Identify which cell holds the provided text, then report its (X, Y) central coordinate. 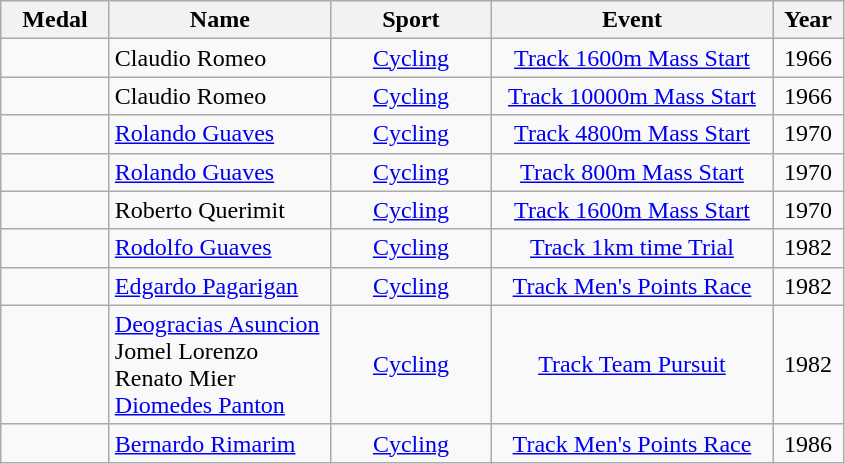
Track 800m Mass Start (632, 172)
Medal (56, 20)
Event (632, 20)
Rodolfo Guaves (220, 248)
Track Team Pursuit (632, 364)
1986 (808, 443)
Roberto Querimit (220, 210)
Name (220, 20)
Year (808, 20)
Edgardo Pagarigan (220, 286)
Track 10000m Mass Start (632, 96)
Track 4800m Mass Start (632, 134)
Track 1km time Trial (632, 248)
Deogracias AsuncionJomel LorenzoRenato MierDiomedes Panton (220, 364)
Sport (410, 20)
Bernardo Rimarim (220, 443)
